Determine the [x, y] coordinate at the center of the cell enclosing the given text.  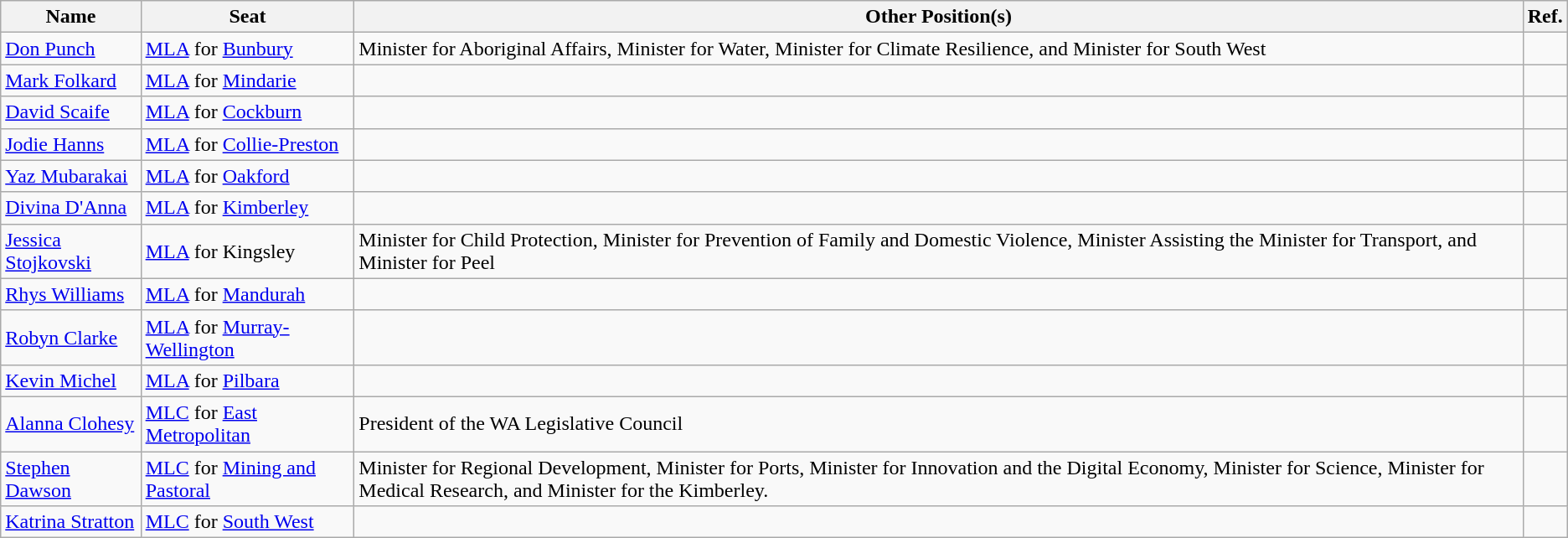
Divina D'Anna [70, 208]
David Scaife [70, 112]
MLA for Mindarie [248, 80]
Alanna Clohesy [70, 424]
Other Position(s) [938, 17]
MLC for East Metropolitan [248, 424]
Robyn Clarke [70, 337]
Name [70, 17]
MLA for Collie-Preston [248, 144]
MLA for Mandurah [248, 294]
Yaz Mubarakai [70, 176]
Jessica Stojkovski [70, 251]
Kevin Michel [70, 380]
MLA for Oakford [248, 176]
Katrina Stratton [70, 522]
MLC for South West [248, 522]
Stephen Dawson [70, 478]
MLA for Kingsley [248, 251]
Don Punch [70, 49]
Seat [248, 17]
MLA for Murray-Wellington [248, 337]
Rhys Williams [70, 294]
Jodie Hanns [70, 144]
Minister for Aboriginal Affairs, Minister for Water, Minister for Climate Resilience, and Minister for South West [938, 49]
MLA for Cockburn [248, 112]
Ref. [1545, 17]
MLC for Mining and Pastoral [248, 478]
MLA for Pilbara [248, 380]
MLA for Bunbury [248, 49]
President of the WA Legislative Council [938, 424]
Mark Folkard [70, 80]
MLA for Kimberley [248, 208]
